From the cell containing the given text, extract its center point as (X, Y) coordinate. 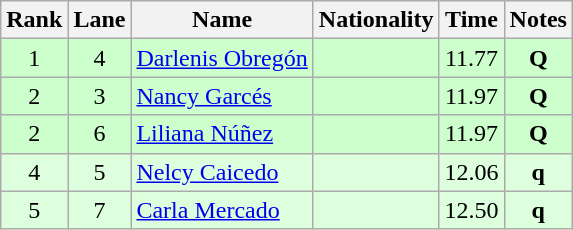
12.50 (472, 210)
Carla Mercado (222, 210)
Name (222, 20)
Nelcy Caicedo (222, 172)
Rank (34, 20)
3 (100, 96)
7 (100, 210)
Nationality (376, 20)
1 (34, 58)
Nancy Garcés (222, 96)
Lane (100, 20)
Time (472, 20)
Liliana Núñez (222, 134)
Darlenis Obregón (222, 58)
Notes (538, 20)
6 (100, 134)
12.06 (472, 172)
11.77 (472, 58)
